Extract the [x, y] coordinate from the center of the cell holding the provided text.  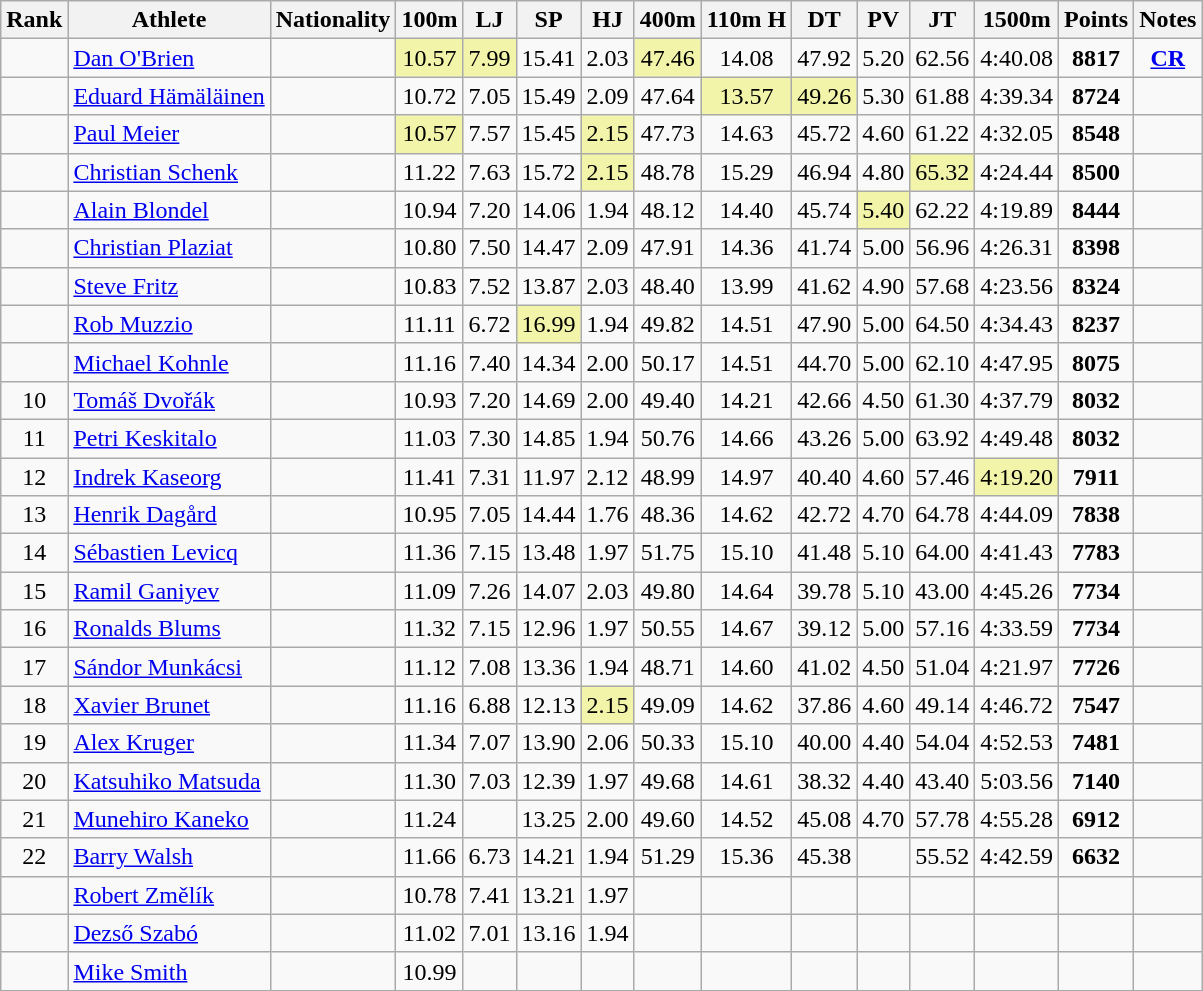
14.67 [746, 629]
10.72 [430, 96]
14.08 [746, 58]
7.50 [490, 248]
42.72 [824, 515]
7.01 [490, 933]
4:41.43 [1017, 553]
Petri Keskitalo [169, 438]
Tomáš Dvořák [169, 400]
42.66 [824, 400]
13.36 [548, 667]
7.07 [490, 743]
Henrik Dagård [169, 515]
14.34 [548, 362]
13.25 [548, 819]
51.04 [942, 667]
7.08 [490, 667]
49.14 [942, 705]
13 [34, 515]
44.70 [824, 362]
6.73 [490, 857]
7.31 [490, 477]
Robert Změlík [169, 895]
LJ [490, 20]
19 [34, 743]
Christian Schenk [169, 172]
4.90 [884, 286]
7838 [1096, 515]
7.63 [490, 172]
39.12 [824, 629]
56.96 [942, 248]
14.69 [548, 400]
7.26 [490, 591]
12.96 [548, 629]
SP [548, 20]
11.03 [430, 438]
7481 [1096, 743]
47.90 [824, 324]
49.09 [668, 705]
57.16 [942, 629]
11 [34, 438]
13.90 [548, 743]
Rob Muzzio [169, 324]
14.64 [746, 591]
14.07 [548, 591]
8817 [1096, 58]
15.45 [548, 134]
6.88 [490, 705]
49.60 [668, 819]
49.40 [668, 400]
4:34.43 [1017, 324]
1500m [1017, 20]
15.49 [548, 96]
10 [34, 400]
Mike Smith [169, 971]
7.52 [490, 286]
4:37.79 [1017, 400]
4:40.08 [1017, 58]
43.00 [942, 591]
Dan O'Brien [169, 58]
11.02 [430, 933]
10.80 [430, 248]
Alain Blondel [169, 210]
Xavier Brunet [169, 705]
49.80 [668, 591]
8724 [1096, 96]
13.16 [548, 933]
41.62 [824, 286]
43.40 [942, 781]
4:26.31 [1017, 248]
41.74 [824, 248]
10.94 [430, 210]
12.39 [548, 781]
57.68 [942, 286]
4:46.72 [1017, 705]
62.22 [942, 210]
15.29 [746, 172]
Michael Kohnle [169, 362]
61.30 [942, 400]
11.30 [430, 781]
100m [430, 20]
2.06 [608, 743]
4:21.97 [1017, 667]
37.86 [824, 705]
16.99 [548, 324]
11.24 [430, 819]
8324 [1096, 286]
17 [34, 667]
14.97 [746, 477]
40.00 [824, 743]
Points [1096, 20]
11.32 [430, 629]
Paul Meier [169, 134]
4:44.09 [1017, 515]
14 [34, 553]
11.22 [430, 172]
48.36 [668, 515]
4:49.48 [1017, 438]
4:19.20 [1017, 477]
20 [34, 781]
14.52 [746, 819]
47.91 [668, 248]
Notes [1168, 20]
22 [34, 857]
Indrek Kaseorg [169, 477]
6.72 [490, 324]
64.00 [942, 553]
62.56 [942, 58]
DT [824, 20]
Rank [34, 20]
8548 [1096, 134]
15.41 [548, 58]
48.99 [668, 477]
Ronalds Blums [169, 629]
41.48 [824, 553]
10.93 [430, 400]
4:47.95 [1017, 362]
7.57 [490, 134]
Barry Walsh [169, 857]
45.72 [824, 134]
39.78 [824, 591]
12 [34, 477]
6632 [1096, 857]
7.03 [490, 781]
54.04 [942, 743]
14.85 [548, 438]
7.40 [490, 362]
14.36 [746, 248]
49.26 [824, 96]
57.78 [942, 819]
PV [884, 20]
Nationality [333, 20]
4:32.05 [1017, 134]
11.36 [430, 553]
7547 [1096, 705]
61.22 [942, 134]
10.83 [430, 286]
Sébastien Levicq [169, 553]
48.12 [668, 210]
4:23.56 [1017, 286]
Munehiro Kaneko [169, 819]
12.13 [548, 705]
51.29 [668, 857]
7.99 [490, 58]
46.94 [824, 172]
21 [34, 819]
8444 [1096, 210]
Steve Fritz [169, 286]
11.11 [430, 324]
8075 [1096, 362]
48.78 [668, 172]
110m H [746, 20]
400m [668, 20]
15.72 [548, 172]
1.76 [608, 515]
14.61 [746, 781]
4:42.59 [1017, 857]
13.99 [746, 286]
4:45.26 [1017, 591]
65.32 [942, 172]
13.87 [548, 286]
61.88 [942, 96]
15.36 [746, 857]
45.38 [824, 857]
45.74 [824, 210]
7726 [1096, 667]
11.12 [430, 667]
64.78 [942, 515]
5.20 [884, 58]
Eduard Hämäläinen [169, 96]
62.10 [942, 362]
4:19.89 [1017, 210]
49.68 [668, 781]
13.21 [548, 895]
15 [34, 591]
48.71 [668, 667]
11.09 [430, 591]
14.63 [746, 134]
18 [34, 705]
4:33.59 [1017, 629]
64.50 [942, 324]
14.47 [548, 248]
14.66 [746, 438]
13.57 [746, 96]
8398 [1096, 248]
Alex Kruger [169, 743]
HJ [608, 20]
Katsuhiko Matsuda [169, 781]
47.64 [668, 96]
16 [34, 629]
13.48 [548, 553]
6912 [1096, 819]
Dezső Szabó [169, 933]
40.40 [824, 477]
50.33 [668, 743]
Christian Plaziat [169, 248]
50.76 [668, 438]
7911 [1096, 477]
14.60 [746, 667]
55.52 [942, 857]
47.73 [668, 134]
Ramil Ganiyev [169, 591]
4:52.53 [1017, 743]
7783 [1096, 553]
38.32 [824, 781]
11.34 [430, 743]
14.44 [548, 515]
10.78 [430, 895]
4:24.44 [1017, 172]
49.82 [668, 324]
4:39.34 [1017, 96]
57.46 [942, 477]
10.99 [430, 971]
7140 [1096, 781]
63.92 [942, 438]
4:55.28 [1017, 819]
11.41 [430, 477]
Athlete [169, 20]
7.30 [490, 438]
45.08 [824, 819]
50.17 [668, 362]
Sándor Munkácsi [169, 667]
8237 [1096, 324]
47.46 [668, 58]
8500 [1096, 172]
11.97 [548, 477]
14.06 [548, 210]
5.40 [884, 210]
CR [1168, 58]
JT [942, 20]
4.80 [884, 172]
2.12 [608, 477]
41.02 [824, 667]
5.30 [884, 96]
5:03.56 [1017, 781]
14.40 [746, 210]
47.92 [824, 58]
50.55 [668, 629]
11.66 [430, 857]
7.41 [490, 895]
43.26 [824, 438]
51.75 [668, 553]
48.40 [668, 286]
10.95 [430, 515]
